For the text-containing cell, return its midpoint in (X, Y) coordinate format. 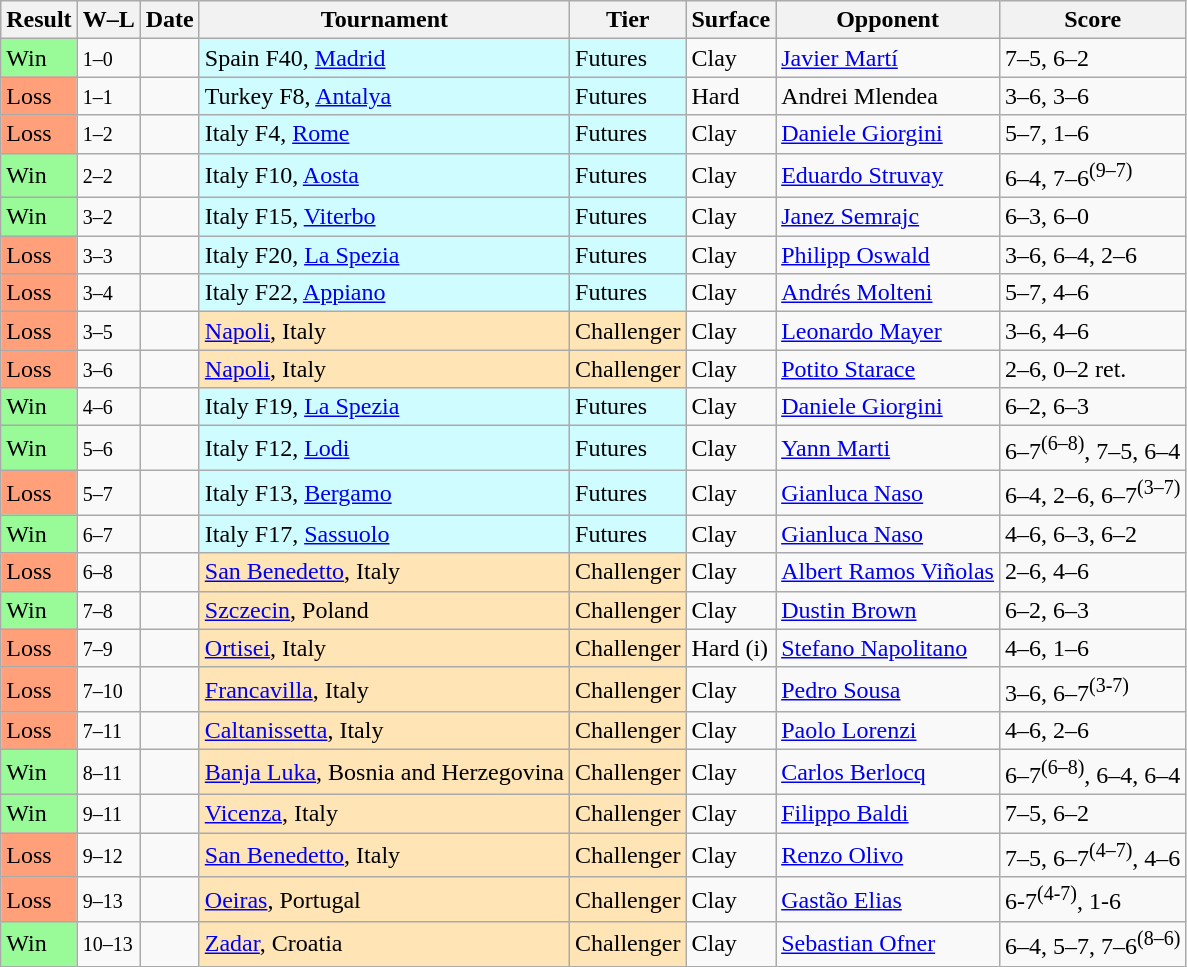
4–6, 6–3, 6–2 (1092, 534)
3–6, 4–6 (1092, 331)
7–5, 6–7(4–7), 4–6 (1092, 856)
Tier (628, 20)
Italy F20, La Spezia (384, 255)
Andrei Mlendea (888, 96)
1–0 (108, 58)
2–2 (108, 176)
Hard (i) (731, 648)
Italy F15, Viterbo (384, 217)
Carlos Berlocq (888, 772)
Dustin Brown (888, 610)
Ortisei, Italy (384, 648)
Janez Semrajc (888, 217)
Turkey F8, Antalya (384, 96)
Philipp Oswald (888, 255)
6–7(6–8), 7–5, 6–4 (1092, 448)
Italy F22, Appiano (384, 293)
Szczecin, Poland (384, 610)
5–7, 1–6 (1092, 134)
3–6, 3–6 (1092, 96)
Francavilla, Italy (384, 690)
Italy F10, Aosta (384, 176)
6-7(4-7), 1-6 (1092, 900)
2–6, 0–2 ret. (1092, 369)
4–6 (108, 407)
9–11 (108, 813)
4–6, 1–6 (1092, 648)
9–12 (108, 856)
Surface (731, 20)
Filippo Baldi (888, 813)
3–6, 6–7(3-7) (1092, 690)
7–9 (108, 648)
4–6, 2–6 (1092, 731)
Italy F19, La Spezia (384, 407)
W–L (108, 20)
Renzo Olivo (888, 856)
Italy F12, Lodi (384, 448)
Hard (731, 96)
3–6 (108, 369)
Gastão Elias (888, 900)
Potito Starace (888, 369)
Vicenza, Italy (384, 813)
3–5 (108, 331)
Opponent (888, 20)
6–7 (108, 534)
3–3 (108, 255)
Javier Martí (888, 58)
2–6, 4–6 (1092, 572)
Italy F17, Sassuolo (384, 534)
Oeiras, Portugal (384, 900)
Italy F4, Rome (384, 134)
3–6, 6–4, 2–6 (1092, 255)
Banja Luka, Bosnia and Herzegovina (384, 772)
6–4, 5–7, 7–6(8–6) (1092, 944)
9–13 (108, 900)
Eduardo Struvay (888, 176)
6–4, 7–6(9–7) (1092, 176)
6–7(6–8), 6–4, 6–4 (1092, 772)
7–8 (108, 610)
Andrés Molteni (888, 293)
Caltanissetta, Italy (384, 731)
Spain F40, Madrid (384, 58)
3–2 (108, 217)
Stefano Napolitano (888, 648)
7–11 (108, 731)
Zadar, Croatia (384, 944)
Tournament (384, 20)
5–7 (108, 492)
6–8 (108, 572)
1–2 (108, 134)
Score (1092, 20)
Leonardo Mayer (888, 331)
Paolo Lorenzi (888, 731)
3–4 (108, 293)
Albert Ramos Viñolas (888, 572)
Sebastian Ofner (888, 944)
Pedro Sousa (888, 690)
5–6 (108, 448)
Yann Marti (888, 448)
Italy F13, Bergamo (384, 492)
1–1 (108, 96)
Result (39, 20)
7–10 (108, 690)
8–11 (108, 772)
10–13 (108, 944)
6–4, 2–6, 6–7(3–7) (1092, 492)
6–3, 6–0 (1092, 217)
Date (170, 20)
5–7, 4–6 (1092, 293)
